Return [X, Y] of the center of cell containing provided text 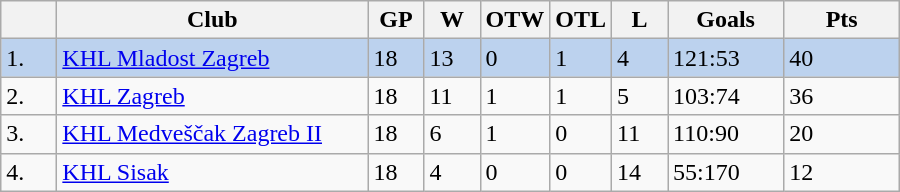
KHL Zagreb [212, 96]
14 [640, 172]
Pts [842, 20]
OTL [581, 20]
6 [452, 134]
5 [640, 96]
2. [29, 96]
36 [842, 96]
13 [452, 58]
20 [842, 134]
12 [842, 172]
55:170 [726, 172]
L [640, 20]
KHL Medveščak Zagreb II [212, 134]
1. [29, 58]
OTW [515, 20]
Goals [726, 20]
3. [29, 134]
103:74 [726, 96]
KHL Mladost Zagreb [212, 58]
121:53 [726, 58]
110:90 [726, 134]
W [452, 20]
40 [842, 58]
Club [212, 20]
GP [396, 20]
4. [29, 172]
KHL Sisak [212, 172]
